Identify which cell holds the provided text, then report its (x, y) central coordinate. 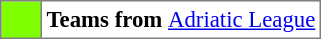
Teams from Adriatic League (180, 20)
